Determine the (x, y) coordinate at the center of the cell enclosing the given text.  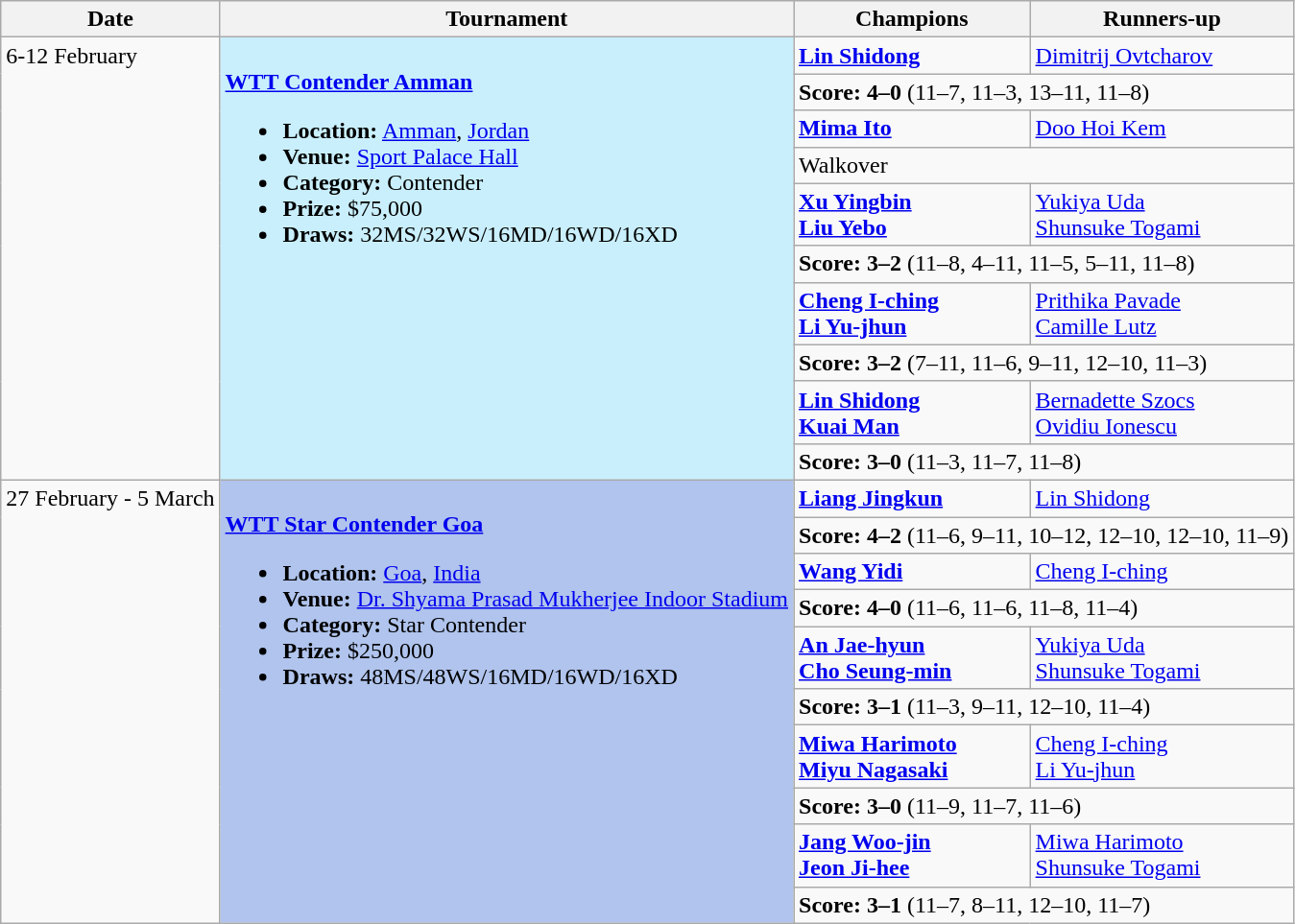
Xu Yingbin Liu Yebo (912, 215)
Tournament (507, 19)
Prithika Pavade Camille Lutz (1162, 313)
Score: 4–2 (11–6, 9–11, 10–12, 12–10, 12–10, 11–9) (1044, 534)
Mima Ito (912, 129)
Score: 4–0 (11–6, 11–6, 11–8, 11–4) (1044, 608)
Score: 3–0 (11–3, 11–7, 11–8) (1044, 462)
Score: 3–2 (7–11, 11–6, 9–11, 12–10, 11–3) (1044, 363)
Bernadette Szocs Ovidiu Ionescu (1162, 413)
Date (110, 19)
Miwa Harimoto Miyu Nagasaki (912, 756)
Doo Hoi Kem (1162, 129)
An Jae-hyun Cho Seung-min (912, 658)
Score: 3–1 (11–3, 9–11, 12–10, 11–4) (1044, 707)
Jang Woo-jin Jeon Ji-hee (912, 856)
Champions (912, 19)
Score: 3–2 (11–8, 4–11, 11–5, 5–11, 11–8) (1044, 264)
Miwa Harimoto Shunsuke Togami (1162, 856)
6-12 February (110, 259)
Lin Shidong Kuai Man (912, 413)
Score: 3–0 (11–9, 11–7, 11–6) (1044, 806)
Walkover (1044, 165)
WTT Contender AmmanLocation: Amman, JordanVenue: Sport Palace HallCategory: ContenderPrize: $75,000Draws: 32MS/32WS/16MD/16WD/16XD (507, 259)
Cheng I-ching (1162, 572)
Liang Jingkun (912, 498)
Score: 3–1 (11–7, 8–11, 12–10, 11–7) (1044, 905)
Runners-up (1162, 19)
Wang Yidi (912, 572)
Dimitrij Ovtcharov (1162, 56)
Score: 4–0 (11–7, 11–3, 13–11, 11–8) (1044, 92)
27 February - 5 March (110, 701)
